Provide the [X, Y] coordinate of the cell's center where the given text is located.  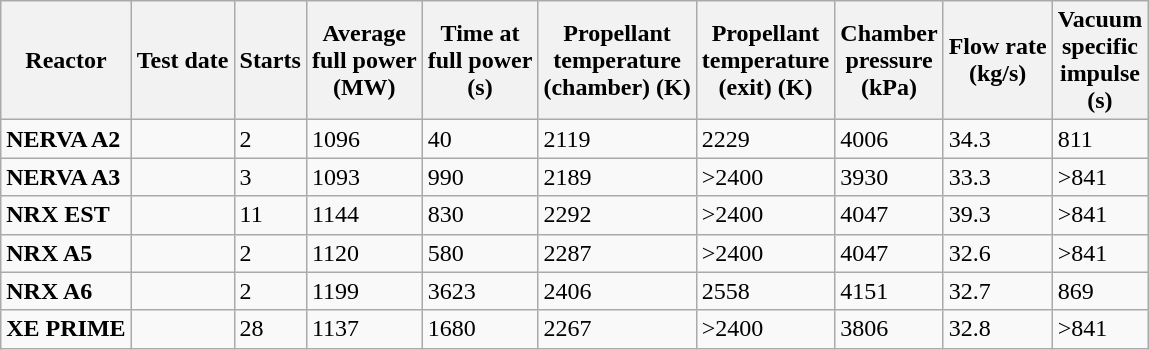
32.6 [998, 253]
1199 [364, 291]
28 [270, 329]
1096 [364, 139]
2267 [617, 329]
Propellanttemperature(exit) (K) [766, 60]
869 [1100, 291]
XE PRIME [66, 329]
2292 [617, 215]
3806 [889, 329]
2119 [617, 139]
Time atfull power(s) [480, 60]
2406 [617, 291]
Averagefull power(MW) [364, 60]
3930 [889, 177]
2189 [617, 177]
NERVA A2 [66, 139]
32.7 [998, 291]
Test date [182, 60]
Chamberpressure(kPa) [889, 60]
580 [480, 253]
NERVA A3 [66, 177]
33.3 [998, 177]
39.3 [998, 215]
811 [1100, 139]
1680 [480, 329]
1144 [364, 215]
NRX A5 [66, 253]
3623 [480, 291]
990 [480, 177]
NRX EST [66, 215]
3 [270, 177]
1137 [364, 329]
Flow rate(kg/s) [998, 60]
NRX A6 [66, 291]
4006 [889, 139]
40 [480, 139]
34.3 [998, 139]
Reactor [66, 60]
32.8 [998, 329]
2558 [766, 291]
2229 [766, 139]
Starts [270, 60]
Propellanttemperature(chamber) (K) [617, 60]
Vacuumspecificimpulse(s) [1100, 60]
1093 [364, 177]
2287 [617, 253]
4151 [889, 291]
1120 [364, 253]
11 [270, 215]
830 [480, 215]
